Extract the (X, Y) coordinate from the center of the cell holding the provided text.  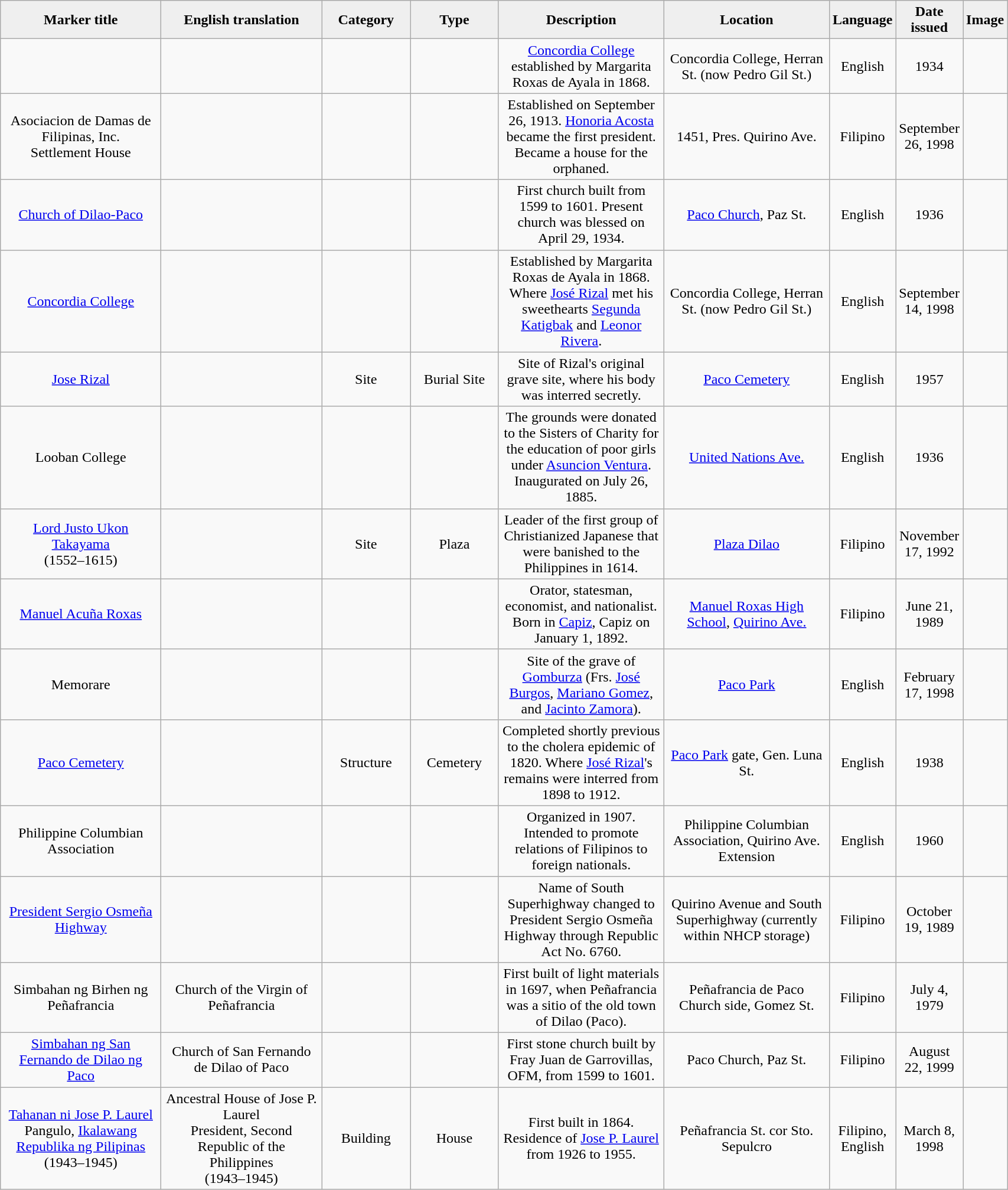
Concordia College established by Margarita Roxas de Ayala in 1868. (581, 66)
First church built from 1599 to 1601. Present church was blessed on April 29, 1934. (581, 215)
Organized in 1907. Intended to promote relations of Filipinos to foreign nationals. (581, 841)
February 17, 1998 (929, 684)
Peñafrancia St. cor Sto. Sepulcro (746, 1139)
1957 (929, 379)
Burial Site (455, 379)
1451, Pres. Quirino Ave. (746, 136)
Simbahan ng San Fernando de Dilao ng Paco (81, 1060)
Type (455, 20)
Church of the Virgin of Peñafrancia (242, 998)
Paco Park gate, Gen. Luna St. (746, 762)
Building (366, 1139)
1938 (929, 762)
English translation (242, 20)
House (455, 1139)
Plaza Dilao (746, 543)
Asociacion de Damas de Filipinas, Inc.Settlement House (81, 136)
March 8, 1998 (929, 1139)
Orator, statesman, economist, and nationalist. Born in Capiz, Capiz on January 1, 1892. (581, 614)
Simbahan ng Birhen ng Peñafrancia (81, 998)
President Sergio Osmeña Highway (81, 920)
Description (581, 20)
Site of Rizal's original grave site, where his body was interred secretly. (581, 379)
First stone church built by Fray Juan de Garrovillas, OFM, from 1599 to 1601. (581, 1060)
November 17, 1992 (929, 543)
Established on September 26, 1913. Honoria Acosta became the first president. Became a house for the orphaned. (581, 136)
Name of South Superhighway changed to President Sergio Osmeña Highway through Republic Act No. 6760. (581, 920)
Image (985, 20)
June 21, 1989 (929, 614)
Filipino, English (862, 1139)
Marker title (81, 20)
Site of the grave of Gomburza (Frs. José Burgos, Mariano Gomez, and Jacinto Zamora). (581, 684)
1934 (929, 66)
Established by Margarita Roxas de Ayala in 1868. Where José Rizal met his sweethearts Segunda Katigbak and Leonor Rivera. (581, 301)
Jose Rizal (81, 379)
The grounds were donated to the Sisters of Charity for the education of poor girls under Asuncion Ventura. Inaugurated on July 26, 1885. (581, 457)
Language (862, 20)
Plaza (455, 543)
Concordia College (81, 301)
Tahanan ni Jose P. LaurelPangulo, Ikalawang Republika ng Pilipinas(1943–1945) (81, 1139)
Leader of the first group of Christianized Japanese that were banished to the Philippines in 1614. (581, 543)
United Nations Ave. (746, 457)
Structure (366, 762)
Philippine Columbian Association, Quirino Ave. Extension (746, 841)
July 4, 1979 (929, 998)
Paco Park (746, 684)
Category (366, 20)
Location (746, 20)
Quirino Avenue and South Superhighway (currently within NHCP storage) (746, 920)
October 19, 1989 (929, 920)
Cemetery (455, 762)
Philippine Columbian Association (81, 841)
1960 (929, 841)
Looban College (81, 457)
Ancestral House of Jose P. LaurelPresident, Second Republic of the Philippines(1943–1945) (242, 1139)
August 22, 1999 (929, 1060)
Lord Justo Ukon Takayama(1552–1615) (81, 543)
Manuel Roxas High School, Quirino Ave. (746, 614)
Manuel Acuña Roxas (81, 614)
Date issued (929, 20)
Memorare (81, 684)
First built in 1864. Residence of Jose P. Laurel from 1926 to 1955. (581, 1139)
Peñafrancia de Paco Church side, Gomez St. (746, 998)
Church of Dilao-Paco (81, 215)
First built of light materials in 1697, when Peñafrancia was a sitio of the old town of Dilao (Paco). (581, 998)
September 14, 1998 (929, 301)
Church of San Fernando de Dilao of Paco (242, 1060)
Completed shortly previous to the cholera epidemic of 1820. Where José Rizal's remains were interred from 1898 to 1912. (581, 762)
September 26, 1998 (929, 136)
